Scan for the cell matching the given text and deliver its [X, Y] coordinate at center. 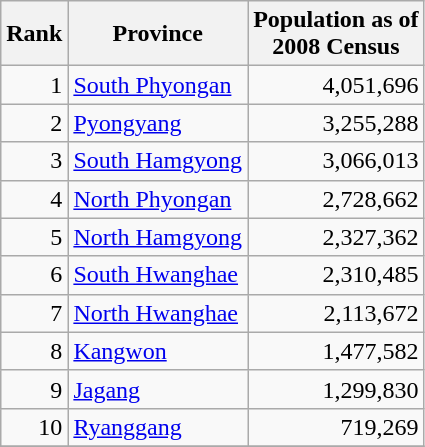
Pyongyang [158, 123]
10 [34, 427]
Kangwon [158, 351]
South Phyongan [158, 85]
Jagang [158, 389]
3,255,288 [336, 123]
7 [34, 313]
Ryanggang [158, 427]
719,269 [336, 427]
North Phyongan [158, 199]
2,310,485 [336, 275]
1 [34, 85]
4 [34, 199]
North Hamgyong [158, 237]
3 [34, 161]
5 [34, 237]
3,066,013 [336, 161]
Population as of2008 Census [336, 34]
6 [34, 275]
9 [34, 389]
2 [34, 123]
2,327,362 [336, 237]
Rank [34, 34]
South Hwanghae [158, 275]
South Hamgyong [158, 161]
North Hwanghae [158, 313]
1,477,582 [336, 351]
2,113,672 [336, 313]
8 [34, 351]
1,299,830 [336, 389]
2,728,662 [336, 199]
4,051,696 [336, 85]
Province [158, 34]
